Capture the cell that displays the provided text and extract its (X, Y) central coordinate. 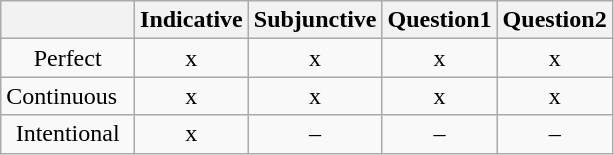
Continuous (68, 96)
Question2 (554, 20)
Subjunctive (315, 20)
Question1 (440, 20)
Intentional (68, 134)
Indicative (192, 20)
Perfect (68, 58)
